For the text-containing cell, return its midpoint in (X, Y) coordinate format. 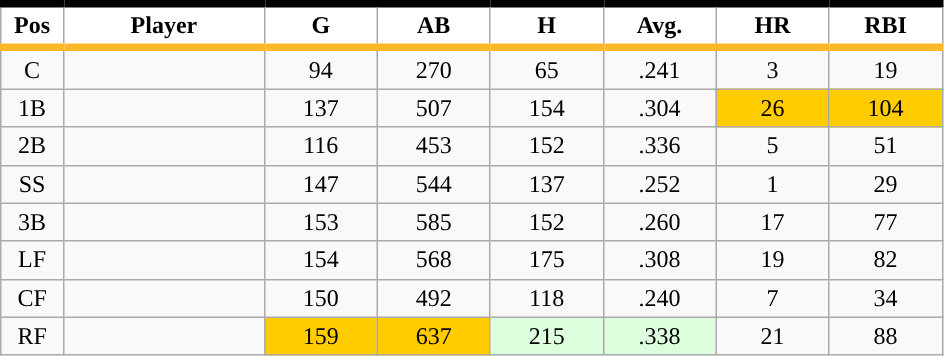
.304 (660, 108)
.241 (660, 68)
Player (164, 26)
147 (320, 184)
RBI (886, 26)
H (546, 26)
21 (772, 336)
.252 (660, 184)
LF (32, 260)
.240 (660, 298)
3B (32, 222)
51 (886, 146)
34 (886, 298)
492 (434, 298)
104 (886, 108)
2B (32, 146)
65 (546, 68)
Avg. (660, 26)
CF (32, 298)
5 (772, 146)
585 (434, 222)
.336 (660, 146)
94 (320, 68)
AB (434, 26)
153 (320, 222)
Pos (32, 26)
7 (772, 298)
1B (32, 108)
.338 (660, 336)
453 (434, 146)
270 (434, 68)
175 (546, 260)
118 (546, 298)
.260 (660, 222)
3 (772, 68)
77 (886, 222)
544 (434, 184)
150 (320, 298)
SS (32, 184)
82 (886, 260)
116 (320, 146)
C (32, 68)
HR (772, 26)
17 (772, 222)
G (320, 26)
.308 (660, 260)
637 (434, 336)
RF (32, 336)
568 (434, 260)
88 (886, 336)
26 (772, 108)
215 (546, 336)
29 (886, 184)
159 (320, 336)
507 (434, 108)
1 (772, 184)
